Search for the cell housing the specified text and yield its [X, Y] center coordinate. 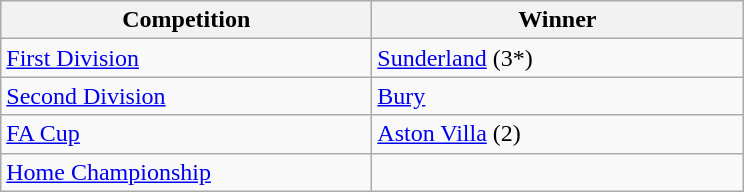
FA Cup [186, 134]
Bury [558, 96]
Sunderland (3*) [558, 58]
Home Championship [186, 172]
Competition [186, 20]
Aston Villa (2) [558, 134]
Winner [558, 20]
Second Division [186, 96]
First Division [186, 58]
